Detect which cell encompasses the target text, then output its [X, Y] center coordinate. 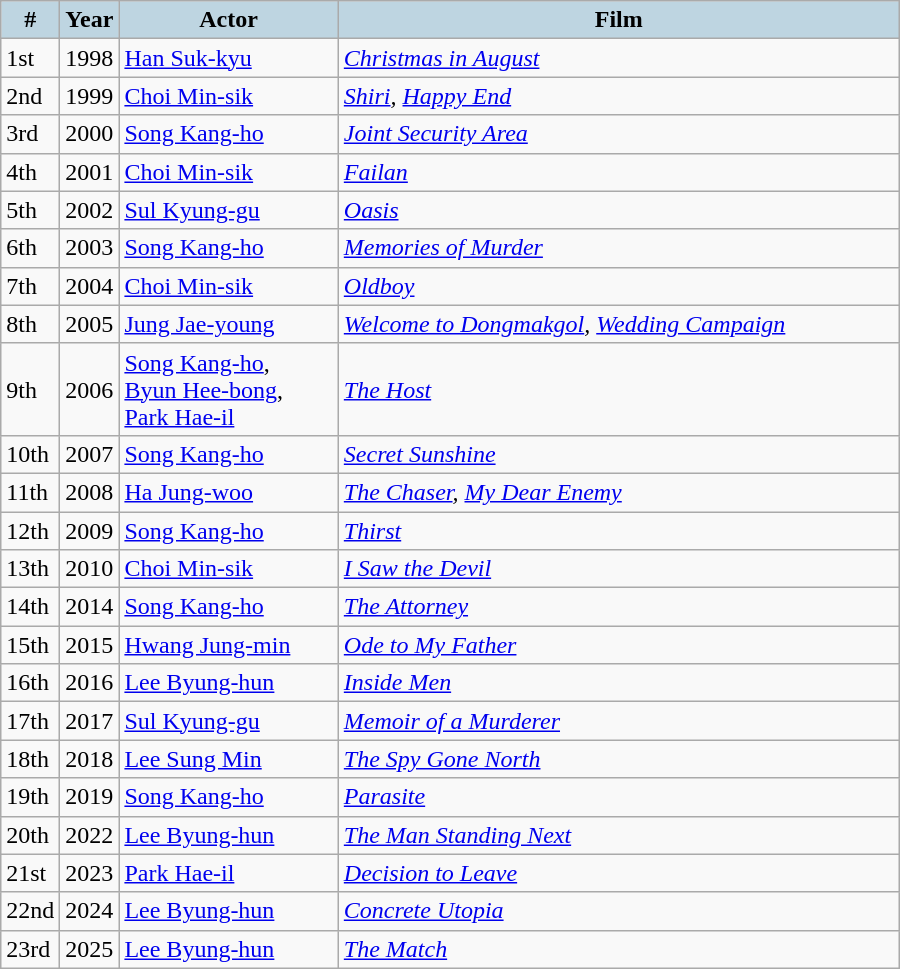
The Host [618, 389]
9th [30, 389]
1998 [90, 58]
2004 [90, 286]
2023 [90, 873]
# [30, 20]
The Chaser, My Dear Enemy [618, 492]
The Attorney [618, 607]
2nd [30, 96]
The Match [618, 949]
Failan [618, 172]
Oasis [618, 210]
21st [30, 873]
Inside Men [618, 683]
1999 [90, 96]
Secret Sunshine [618, 454]
Lee Sung Min [228, 759]
Han Suk-kyu [228, 58]
2009 [90, 531]
Welcome to Dongmakgol, Wedding Campaign [618, 324]
19th [30, 797]
2022 [90, 835]
2001 [90, 172]
Decision to Leave [618, 873]
14th [30, 607]
17th [30, 721]
Memories of Murder [618, 248]
3rd [30, 134]
2025 [90, 949]
Actor [228, 20]
Parasite [618, 797]
Joint Security Area [618, 134]
2015 [90, 645]
13th [30, 569]
4th [30, 172]
2003 [90, 248]
8th [30, 324]
2000 [90, 134]
Ode to My Father [618, 645]
7th [30, 286]
2006 [90, 389]
Park Hae-il [228, 873]
Jung Jae-young [228, 324]
Christmas in August [618, 58]
10th [30, 454]
The Spy Gone North [618, 759]
Oldboy [618, 286]
15th [30, 645]
Year [90, 20]
Ha Jung-woo [228, 492]
Thirst [618, 531]
Hwang Jung-min [228, 645]
2017 [90, 721]
The Man Standing Next [618, 835]
2007 [90, 454]
20th [30, 835]
2024 [90, 911]
2010 [90, 569]
2018 [90, 759]
2005 [90, 324]
Shiri, Happy End [618, 96]
12th [30, 531]
2019 [90, 797]
23rd [30, 949]
Film [618, 20]
11th [30, 492]
18th [30, 759]
5th [30, 210]
2014 [90, 607]
16th [30, 683]
Concrete Utopia [618, 911]
2016 [90, 683]
Song Kang-ho, Byun Hee-bong, Park Hae-il [228, 389]
2002 [90, 210]
I Saw the Devil [618, 569]
22nd [30, 911]
2008 [90, 492]
Memoir of a Murderer [618, 721]
1st [30, 58]
6th [30, 248]
